Output the [x, y] coordinate of the center of the cell containing the given text.  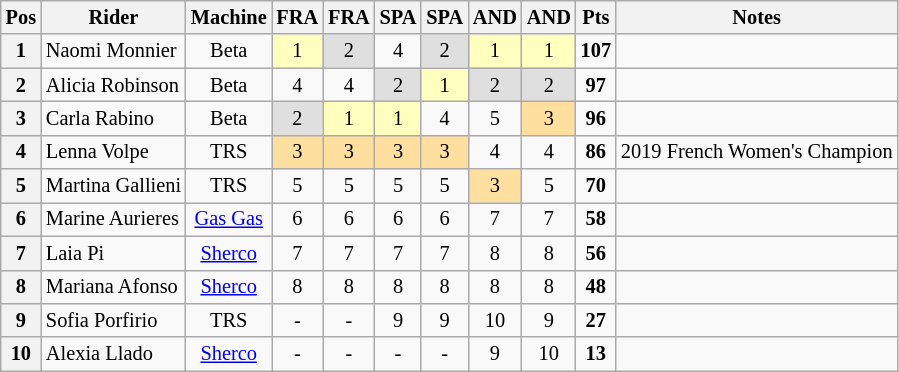
Notes [756, 17]
Martina Gallieni [114, 186]
Naomi Monnier [114, 51]
56 [596, 253]
Rider [114, 17]
Alexia Llado [114, 354]
Alicia Robinson [114, 85]
58 [596, 219]
Laia Pi [114, 253]
Lenna Volpe [114, 152]
Carla Rabino [114, 118]
Pos [21, 17]
96 [596, 118]
2019 French Women's Champion [756, 152]
Sofia Porfirio [114, 320]
107 [596, 51]
27 [596, 320]
Marine Aurieres [114, 219]
Pts [596, 17]
86 [596, 152]
Mariana Afonso [114, 287]
97 [596, 85]
13 [596, 354]
70 [596, 186]
Gas Gas [229, 219]
Machine [229, 17]
48 [596, 287]
